Capture the cell that displays the provided text and extract its [x, y] central coordinate. 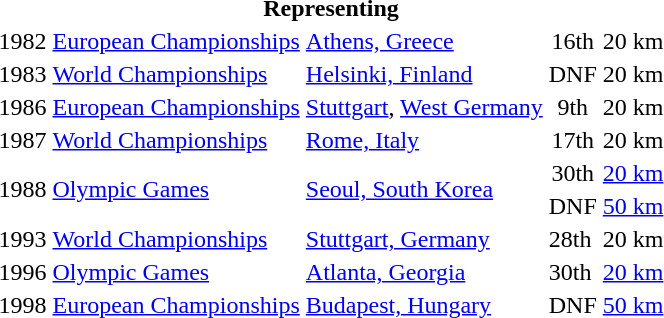
28th [572, 239]
Atlanta, Georgia [424, 272]
Stuttgart, Germany [424, 239]
Stuttgart, West Germany [424, 107]
9th [572, 107]
Helsinki, Finland [424, 74]
Seoul, South Korea [424, 190]
Athens, Greece [424, 41]
Rome, Italy [424, 140]
16th [572, 41]
17th [572, 140]
